For the text-containing cell, return its midpoint in (x, y) coordinate format. 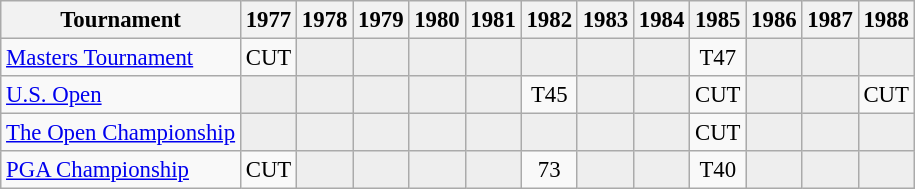
Tournament (121, 20)
1983 (605, 20)
T45 (549, 95)
1984 (661, 20)
1979 (381, 20)
T40 (718, 170)
1980 (437, 20)
PGA Championship (121, 170)
U.S. Open (121, 95)
1981 (493, 20)
1985 (718, 20)
1977 (268, 20)
1987 (830, 20)
T47 (718, 58)
73 (549, 170)
1986 (774, 20)
Masters Tournament (121, 58)
1988 (886, 20)
1978 (325, 20)
1982 (549, 20)
The Open Championship (121, 133)
